Return [X, Y] of the center of cell containing provided text 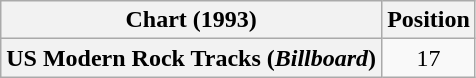
17 [429, 58]
Position [429, 20]
US Modern Rock Tracks (Billboard) [192, 58]
Chart (1993) [192, 20]
